Return the (X, Y) coordinate for the center point of the cell that contains the specified text.  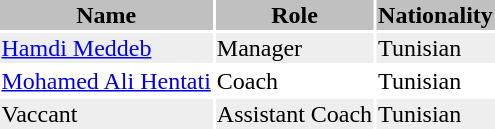
Nationality (436, 15)
Manager (294, 48)
Vaccant (106, 114)
Role (294, 15)
Name (106, 15)
Mohamed Ali Hentati (106, 81)
Assistant Coach (294, 114)
Coach (294, 81)
Hamdi Meddeb (106, 48)
